For the text-containing cell, return its midpoint in [X, Y] coordinate format. 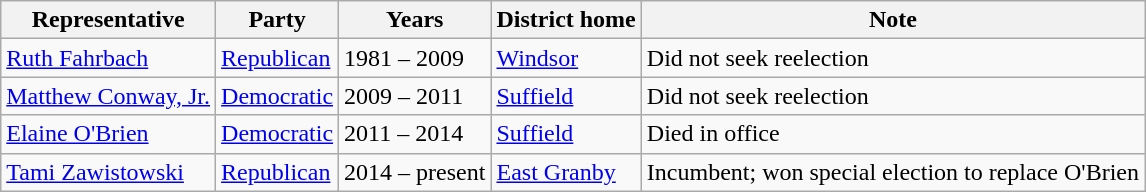
Ruth Fahrbach [108, 58]
2009 – 2011 [415, 96]
District home [566, 20]
Died in office [892, 134]
Elaine O'Brien [108, 134]
Matthew Conway, Jr. [108, 96]
East Granby [566, 172]
Note [892, 20]
Party [278, 20]
1981 – 2009 [415, 58]
2011 – 2014 [415, 134]
2014 – present [415, 172]
Years [415, 20]
Representative [108, 20]
Tami Zawistowski [108, 172]
Windsor [566, 58]
Incumbent; won special election to replace O'Brien [892, 172]
